Find where the given text appears and provide that cell's center as (x, y) coordinate. 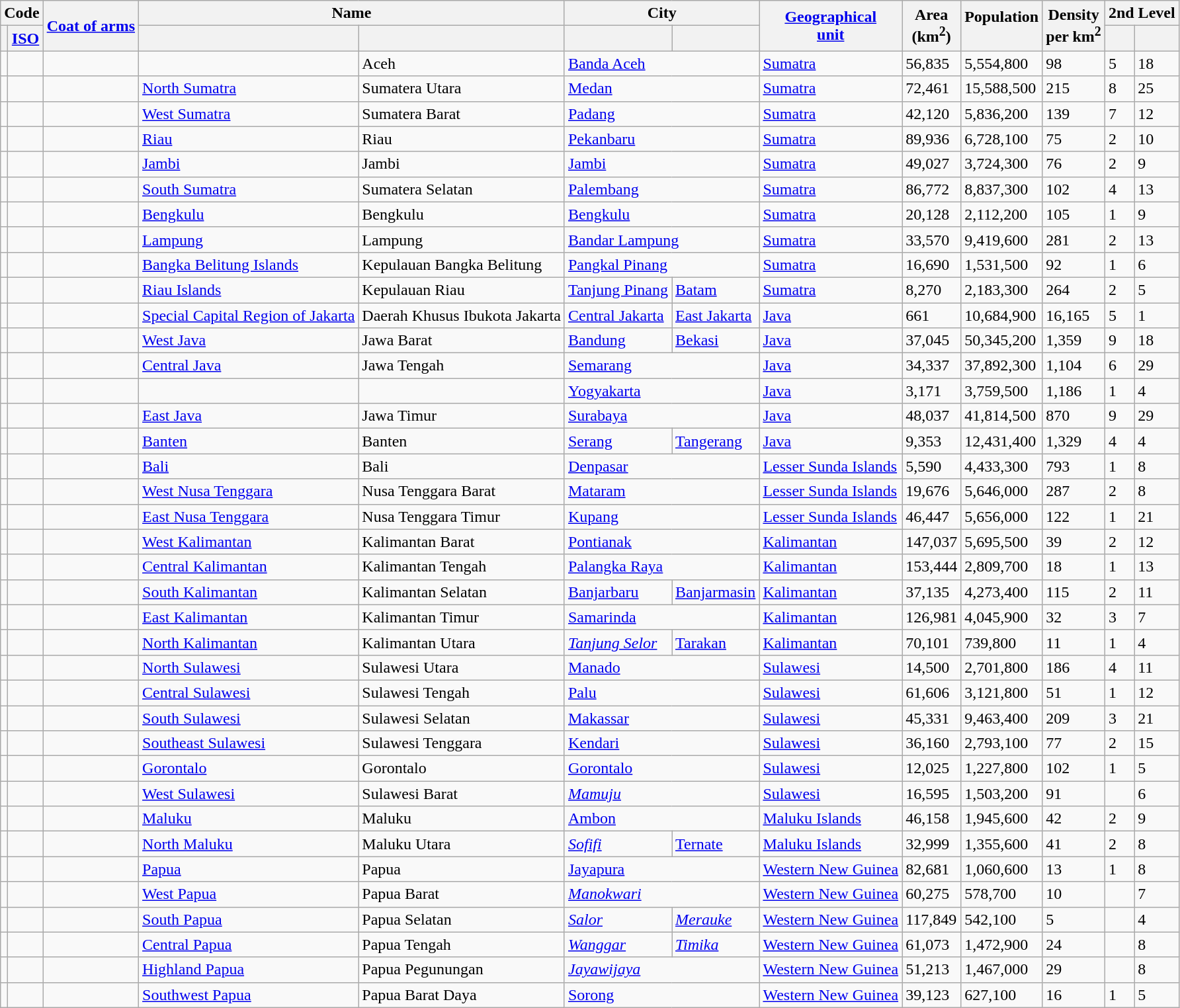
5,554,800 (1001, 63)
8,837,300 (1001, 189)
Central Kalimantan (249, 567)
12,025 (931, 769)
122 (1074, 517)
Bangka Belitung Islands (249, 265)
542,100 (1001, 919)
2,183,300 (1001, 290)
1,472,900 (1001, 945)
627,100 (1001, 995)
West Sulawesi (249, 794)
1,060,600 (1001, 869)
Kupang (661, 517)
105 (1074, 214)
Central Java (249, 366)
Geographicalunit (831, 26)
West Java (249, 341)
42 (1074, 819)
3,121,800 (1001, 693)
793 (1074, 466)
Medan (661, 89)
76 (1074, 164)
Code (22, 13)
12,431,400 (1001, 441)
North Sumatra (249, 89)
Jayapura (661, 869)
West Sumatra (249, 114)
51 (1074, 693)
50,345,200 (1001, 341)
Semarang (661, 366)
West Papua (249, 894)
Sumatera Selatan (462, 189)
West Nusa Tenggara (249, 491)
45,331 (931, 718)
Surabaya (661, 416)
61,606 (931, 693)
5,646,000 (1001, 491)
Kalimantan Selatan (462, 592)
61,073 (931, 945)
Makassar (661, 718)
42,120 (931, 114)
15 (1156, 743)
89,936 (931, 139)
Pangkal Pinang (661, 265)
Riau Islands (249, 290)
6,728,100 (1001, 139)
Special Capital Region of Jakarta (249, 315)
46,158 (931, 819)
4,273,400 (1001, 592)
Sumatera Utara (462, 89)
Coat of arms (91, 26)
Kalimantan Barat (462, 542)
South Sulawesi (249, 718)
75 (1074, 139)
19,676 (931, 491)
Central Papua (249, 945)
Palangka Raya (661, 567)
2,701,800 (1001, 667)
Area(km2) (931, 26)
126,981 (931, 617)
City (661, 13)
Kalimantan Utara (462, 642)
209 (1074, 718)
115 (1074, 592)
Banjarmasin (716, 592)
Jawa Timur (462, 416)
East Jakarta (716, 315)
16,690 (931, 265)
Kalimantan Tengah (462, 567)
51,213 (931, 970)
4,045,900 (1001, 617)
Pontianak (661, 542)
2nd Level (1142, 13)
41 (1074, 844)
36,160 (931, 743)
Merauke (716, 919)
Papua Barat (462, 894)
25 (1156, 89)
2,112,200 (1001, 214)
North Kalimantan (249, 642)
Population (1001, 26)
Kendari (661, 743)
Mataram (661, 491)
77 (1074, 743)
39,123 (931, 995)
Bandung (618, 341)
5,656,000 (1001, 517)
North Sulawesi (249, 667)
Tanjung Pinang (618, 290)
Batam (716, 290)
1,503,200 (1001, 794)
4,433,300 (1001, 466)
153,444 (931, 567)
Tanjung Selor (618, 642)
North Maluku (249, 844)
49,027 (931, 164)
Timika (716, 945)
Densityper km2 (1074, 26)
Bandar Lampung (661, 239)
Banjarbaru (618, 592)
Pekanbaru (661, 139)
34,337 (931, 366)
578,700 (1001, 894)
Tangerang (716, 441)
Serang (618, 441)
West Kalimantan (249, 542)
15,588,500 (1001, 89)
37,045 (931, 341)
Mamuju (661, 794)
Kepulauan Bangka Belitung (462, 265)
9,419,600 (1001, 239)
32,999 (931, 844)
14,500 (931, 667)
3,171 (931, 391)
2,793,100 (1001, 743)
Southwest Papua (249, 995)
5,836,200 (1001, 114)
870 (1074, 416)
16 (1074, 995)
Daerah Khusus Ibukota Jakarta (462, 315)
Salor (618, 919)
Papua Tengah (462, 945)
1,355,600 (1001, 844)
Nusa Tenggara Timur (462, 517)
39 (1074, 542)
1,359 (1074, 341)
ISO (25, 38)
Tarakan (716, 642)
Sumatera Barat (462, 114)
Jawa Barat (462, 341)
72,461 (931, 89)
Kalimantan Timur (462, 617)
Name (352, 13)
Palembang (661, 189)
Palu (661, 693)
1,227,800 (1001, 769)
37,892,300 (1001, 366)
Maluku Utara (462, 844)
9,463,400 (1001, 718)
24 (1074, 945)
32 (1074, 617)
Denpasar (661, 466)
East Nusa Tenggara (249, 517)
264 (1074, 290)
Aceh (462, 63)
86,772 (931, 189)
Yogyakarta (661, 391)
147,037 (931, 542)
East Java (249, 416)
Sulawesi Selatan (462, 718)
Sulawesi Utara (462, 667)
Papua Selatan (462, 919)
1,104 (1074, 366)
16,595 (931, 794)
Banda Aceh (661, 63)
Sorong (661, 995)
Central Sulawesi (249, 693)
139 (1074, 114)
Central Jakarta (618, 315)
2,809,700 (1001, 567)
287 (1074, 491)
Nusa Tenggara Barat (462, 491)
10,684,900 (1001, 315)
East Kalimantan (249, 617)
33,570 (931, 239)
Sulawesi Tengah (462, 693)
8,270 (931, 290)
1,186 (1074, 391)
281 (1074, 239)
Padang (661, 114)
82,681 (931, 869)
5,695,500 (1001, 542)
Papua Pegunungan (462, 970)
91 (1074, 794)
16,165 (1074, 315)
Sulawesi Tenggara (462, 743)
3,759,500 (1001, 391)
117,849 (931, 919)
60,275 (931, 894)
Jayawijaya (661, 970)
Manokwari (661, 894)
186 (1074, 667)
9,353 (931, 441)
1,467,000 (1001, 970)
Sulawesi Barat (462, 794)
37,135 (931, 592)
98 (1074, 63)
20,128 (931, 214)
48,037 (931, 416)
Manado (661, 667)
739,800 (1001, 642)
1,945,600 (1001, 819)
Kepulauan Riau (462, 290)
Southeast Sulawesi (249, 743)
661 (931, 315)
Ternate (716, 844)
Sofifi (618, 844)
3,724,300 (1001, 164)
215 (1074, 89)
1,329 (1074, 441)
Papua Barat Daya (462, 995)
Ambon (661, 819)
Wanggar (618, 945)
Jawa Tengah (462, 366)
South Sumatra (249, 189)
South Papua (249, 919)
South Kalimantan (249, 592)
46,447 (931, 517)
Bekasi (716, 341)
56,835 (931, 63)
41,814,500 (1001, 416)
1,531,500 (1001, 265)
70,101 (931, 642)
Highland Papua (249, 970)
5,590 (931, 466)
Samarinda (661, 617)
92 (1074, 265)
